Return [x, y] of the center of cell containing provided text 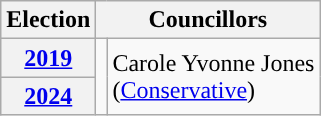
2019 [48, 58]
Carole Yvonne Jones(Conservative) [214, 77]
Councillors [208, 20]
2024 [48, 96]
Election [48, 20]
